For the text-containing cell, return its midpoint in [x, y] coordinate format. 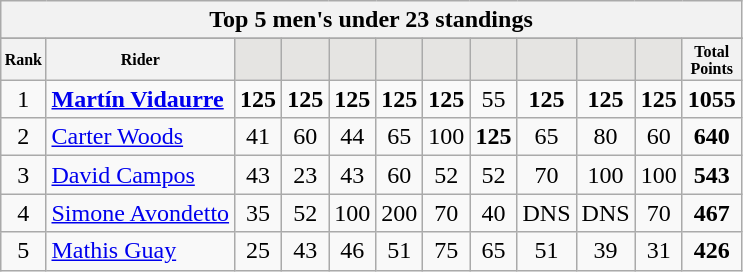
3 [24, 175]
39 [606, 251]
40 [494, 213]
Mathis Guay [140, 251]
Rider [140, 60]
TotalPoints [712, 60]
44 [352, 137]
55 [494, 99]
1055 [712, 99]
Rank [24, 60]
75 [446, 251]
41 [258, 137]
640 [712, 137]
80 [606, 137]
467 [712, 213]
Top 5 men's under 23 standings [372, 20]
426 [712, 251]
543 [712, 175]
2 [24, 137]
23 [306, 175]
46 [352, 251]
Martín Vidaurre [140, 99]
35 [258, 213]
4 [24, 213]
25 [258, 251]
David Campos [140, 175]
31 [658, 251]
Carter Woods [140, 137]
Simone Avondetto [140, 213]
200 [400, 213]
1 [24, 99]
5 [24, 251]
